Capture the cell that displays the provided text and extract its [x, y] central coordinate. 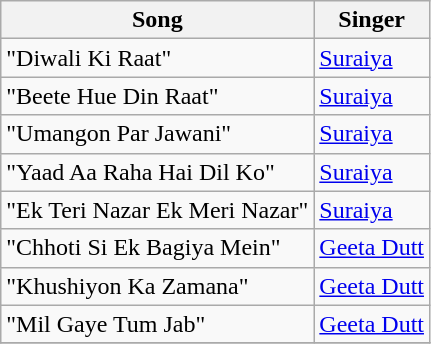
"Ek Teri Nazar Ek Meri Nazar" [158, 210]
"Chhoti Si Ek Bagiya Mein" [158, 248]
Song [158, 20]
"Umangon Par Jawani" [158, 134]
"Mil Gaye Tum Jab" [158, 324]
Singer [372, 20]
"Beete Hue Din Raat" [158, 96]
"Khushiyon Ka Zamana" [158, 286]
"Diwali Ki Raat" [158, 58]
"Yaad Aa Raha Hai Dil Ko" [158, 172]
